Scan for the cell matching the given text and deliver its [x, y] coordinate at center. 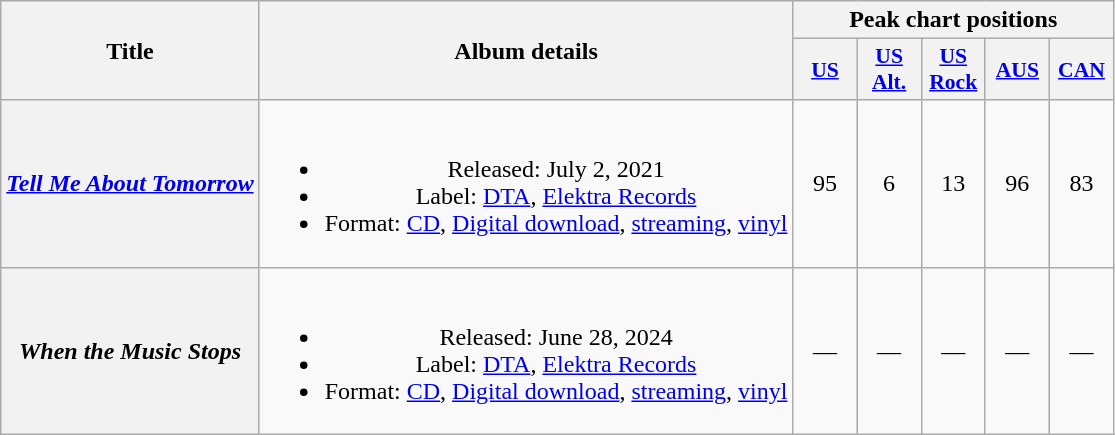
Released: June 28, 2024Label: DTA, Elektra RecordsFormat: CD, Digital download, streaming, vinyl [526, 350]
AUS [1017, 70]
USRock [953, 70]
Tell Me About Tomorrow [130, 184]
Released: July 2, 2021Label: DTA, Elektra RecordsFormat: CD, Digital download, streaming, vinyl [526, 184]
96 [1017, 184]
CAN [1081, 70]
When the Music Stops [130, 350]
Title [130, 50]
US [825, 70]
6 [889, 184]
Album details [526, 50]
USAlt. [889, 70]
83 [1081, 184]
Peak chart positions [954, 20]
95 [825, 184]
13 [953, 184]
